Identify which cell holds the provided text, then report its [x, y] central coordinate. 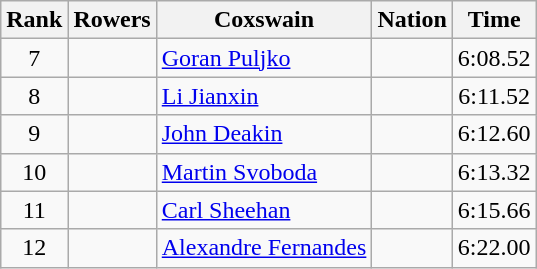
Carl Sheehan [264, 210]
12 [34, 248]
11 [34, 210]
Coxswain [264, 20]
9 [34, 134]
John Deakin [264, 134]
Alexandre Fernandes [264, 248]
6:22.00 [494, 248]
6:08.52 [494, 58]
7 [34, 58]
Li Jianxin [264, 96]
8 [34, 96]
Time [494, 20]
6:13.32 [494, 172]
Nation [412, 20]
Rank [34, 20]
10 [34, 172]
6:12.60 [494, 134]
6:11.52 [494, 96]
Rowers [112, 20]
6:15.66 [494, 210]
Goran Puljko [264, 58]
Martin Svoboda [264, 172]
